Determine the (x, y) coordinate at the center of the cell enclosing the given text.  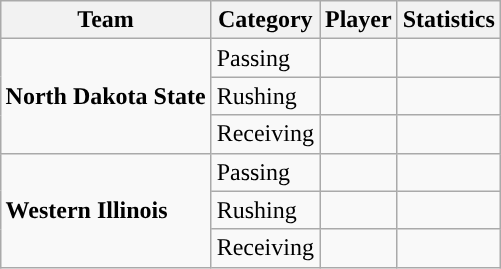
Western Illinois (106, 210)
Player (359, 20)
Statistics (448, 20)
Category (265, 20)
Team (106, 20)
North Dakota State (106, 96)
